Return the [x, y] coordinate for the center point of the cell that contains the specified text.  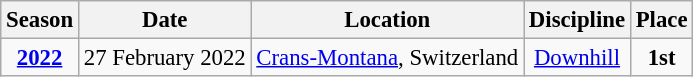
Place [661, 20]
Date [164, 20]
Season [40, 20]
2022 [40, 58]
27 February 2022 [164, 58]
Downhill [578, 58]
Crans-Montana, Switzerland [388, 58]
Location [388, 20]
1st [661, 58]
Discipline [578, 20]
